From the cell containing the given text, extract its center point as [X, Y] coordinate. 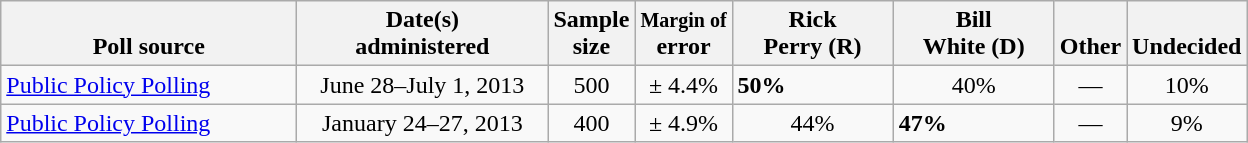
BillWhite (D) [974, 34]
Poll source [149, 34]
Other [1090, 34]
RickPerry (R) [812, 34]
Samplesize [592, 34]
Margin oferror [684, 34]
500 [592, 85]
Date(s)administered [422, 34]
40% [974, 85]
10% [1187, 85]
44% [812, 123]
9% [1187, 123]
47% [974, 123]
± 4.4% [684, 85]
400 [592, 123]
June 28–July 1, 2013 [422, 85]
Undecided [1187, 34]
January 24–27, 2013 [422, 123]
50% [812, 85]
± 4.9% [684, 123]
